From the cell containing the given text, extract its center point as [X, Y] coordinate. 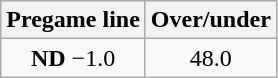
ND −1.0 [74, 58]
48.0 [210, 58]
Pregame line [74, 20]
Over/under [210, 20]
